Identify which cell holds the provided text, then report its [X, Y] central coordinate. 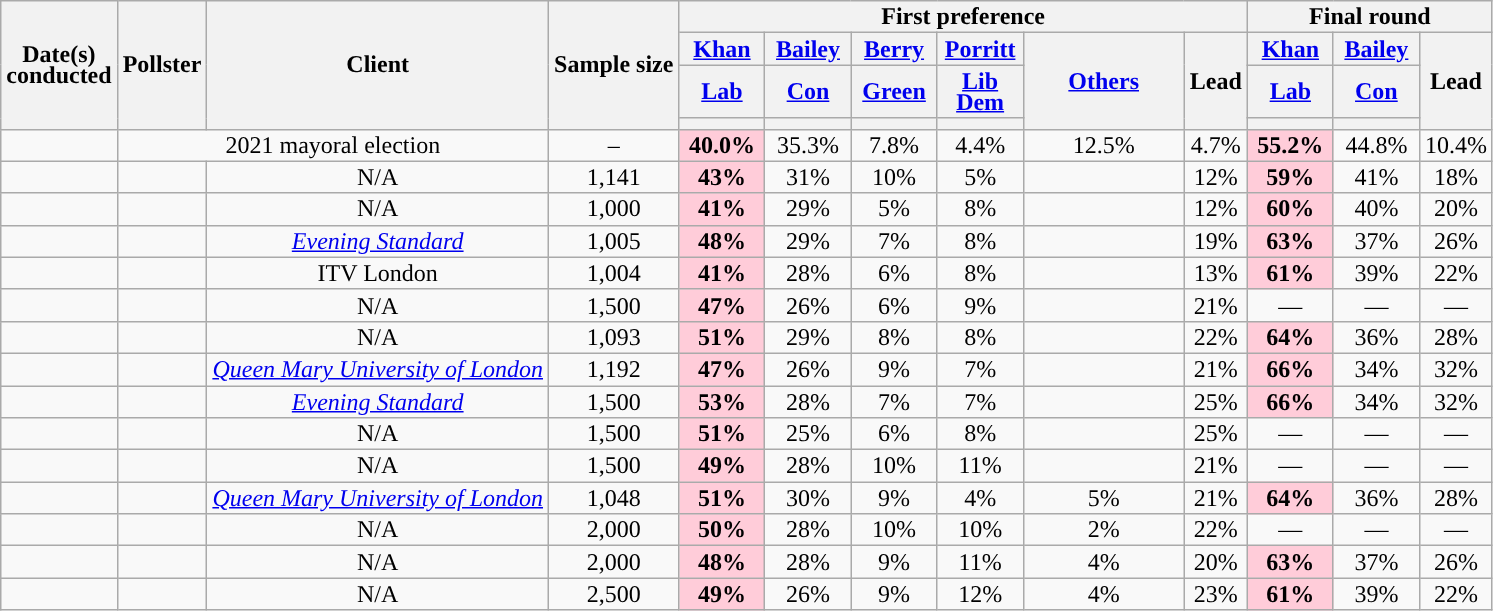
2,500 [614, 594]
40.0% [722, 145]
ITV London [378, 273]
Sample size [614, 65]
Client [378, 65]
44.8% [1376, 145]
4.7% [1216, 145]
Date(s)conducted [59, 65]
Porritt [980, 49]
60% [1290, 209]
Others [1104, 81]
1,093 [614, 337]
50% [722, 530]
Final round [1370, 17]
23% [1216, 594]
1,141 [614, 177]
30% [808, 498]
Berry [894, 49]
31% [808, 177]
1,192 [614, 369]
19% [1216, 241]
Pollster [162, 65]
7.8% [894, 145]
18% [1456, 177]
12.5% [1104, 145]
1,004 [614, 273]
13% [1216, 273]
4.4% [980, 145]
35.3% [808, 145]
1,005 [614, 241]
40% [1376, 209]
Lib Dem [980, 92]
53% [722, 402]
Green [894, 92]
1,000 [614, 209]
10.4% [1456, 145]
First preference [963, 17]
1,048 [614, 498]
55.2% [1290, 145]
– [614, 145]
2% [1104, 530]
2021 mayoral election [332, 145]
43% [722, 177]
59% [1290, 177]
